Determine the [X, Y] coordinate at the center of the cell enclosing the given text.  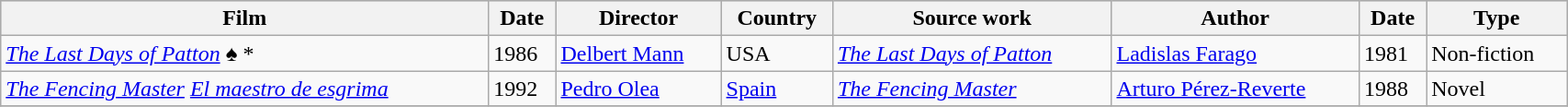
Novel [1497, 89]
Spain [777, 89]
Ladislas Farago [1235, 53]
Author [1235, 18]
The Fencing Master El maestro de esgrima [244, 89]
1986 [522, 53]
Delbert Mann [638, 53]
1981 [1393, 53]
USA [777, 53]
Country [777, 18]
Source work [972, 18]
1992 [522, 89]
The Last Days of Patton ♠ * [244, 53]
1988 [1393, 89]
Type [1497, 18]
Director [638, 18]
Arturo Pérez-Reverte [1235, 89]
Film [244, 18]
The Fencing Master [972, 89]
Non-fiction [1497, 53]
Pedro Olea [638, 89]
The Last Days of Patton [972, 53]
